Output the [X, Y] coordinate of the center of the cell containing the given text.  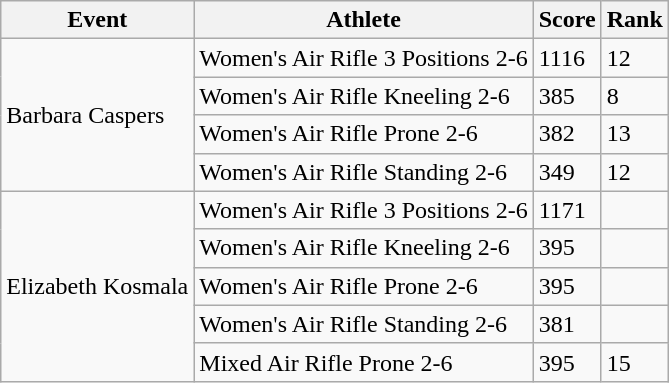
381 [567, 324]
Barbara Caspers [98, 115]
8 [634, 96]
1116 [567, 58]
385 [567, 96]
13 [634, 134]
Event [98, 20]
Rank [634, 20]
382 [567, 134]
349 [567, 172]
Elizabeth Kosmala [98, 286]
Athlete [364, 20]
1171 [567, 210]
Score [567, 20]
15 [634, 362]
Mixed Air Rifle Prone 2-6 [364, 362]
